Find where the given text appears and provide that cell's center as (x, y) coordinate. 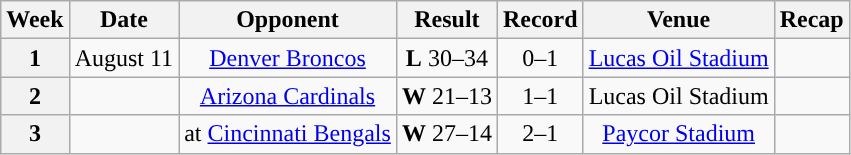
2 (35, 96)
Opponent (288, 20)
at Cincinnati Bengals (288, 134)
Venue (678, 20)
Week (35, 20)
1–1 (540, 96)
Paycor Stadium (678, 134)
L 30–34 (446, 58)
August 11 (124, 58)
Recap (812, 20)
1 (35, 58)
W 21–13 (446, 96)
Arizona Cardinals (288, 96)
Denver Broncos (288, 58)
2–1 (540, 134)
Record (540, 20)
Result (446, 20)
W 27–14 (446, 134)
3 (35, 134)
Date (124, 20)
0–1 (540, 58)
